Pinpoint the cell where the given text exists, returning its [x, y] midpoint coordinate. 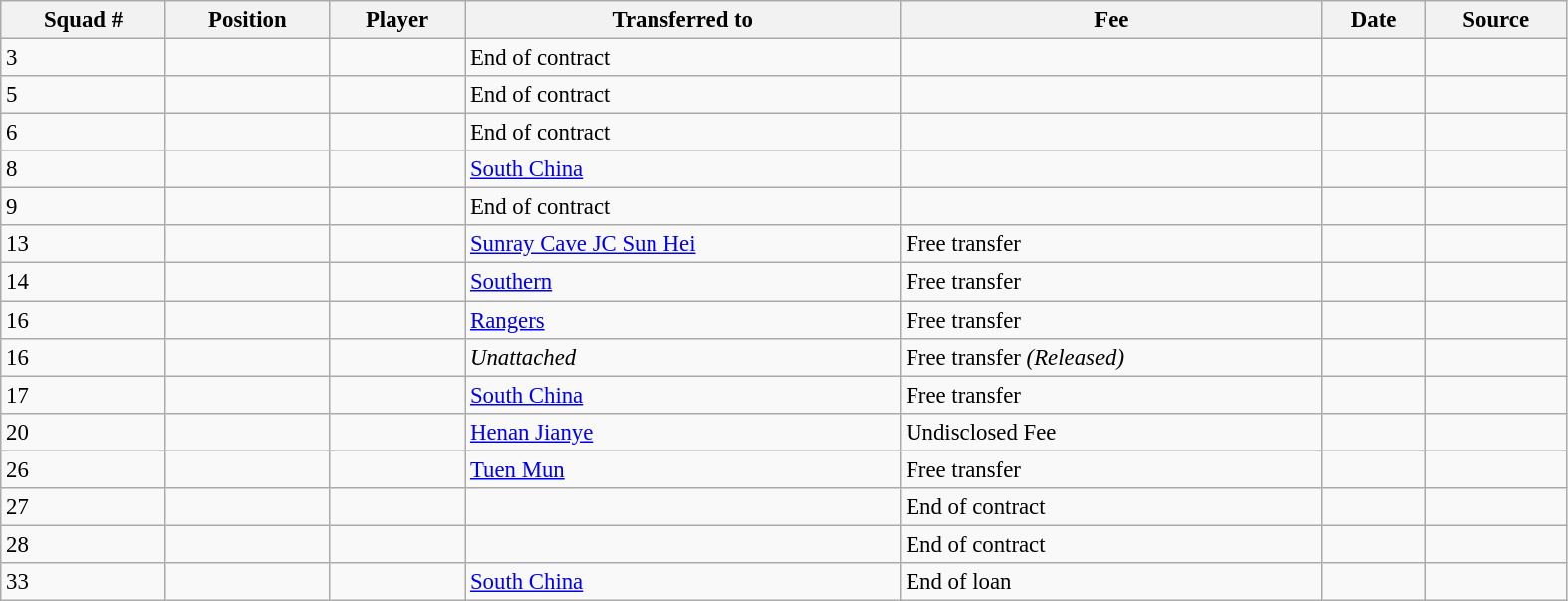
Unattached [683, 357]
Player [396, 20]
20 [84, 432]
Source [1495, 20]
Henan Jianye [683, 432]
33 [84, 582]
Southern [683, 282]
Squad # [84, 20]
Fee [1112, 20]
9 [84, 207]
Rangers [683, 320]
Position [247, 20]
17 [84, 395]
5 [84, 95]
Date [1374, 20]
26 [84, 469]
27 [84, 507]
3 [84, 58]
28 [84, 544]
14 [84, 282]
6 [84, 133]
End of loan [1112, 582]
Free transfer (Released) [1112, 357]
Tuen Mun [683, 469]
8 [84, 169]
Transferred to [683, 20]
Undisclosed Fee [1112, 432]
13 [84, 244]
Sunray Cave JC Sun Hei [683, 244]
